Find where the given text appears and provide that cell's center as [x, y] coordinate. 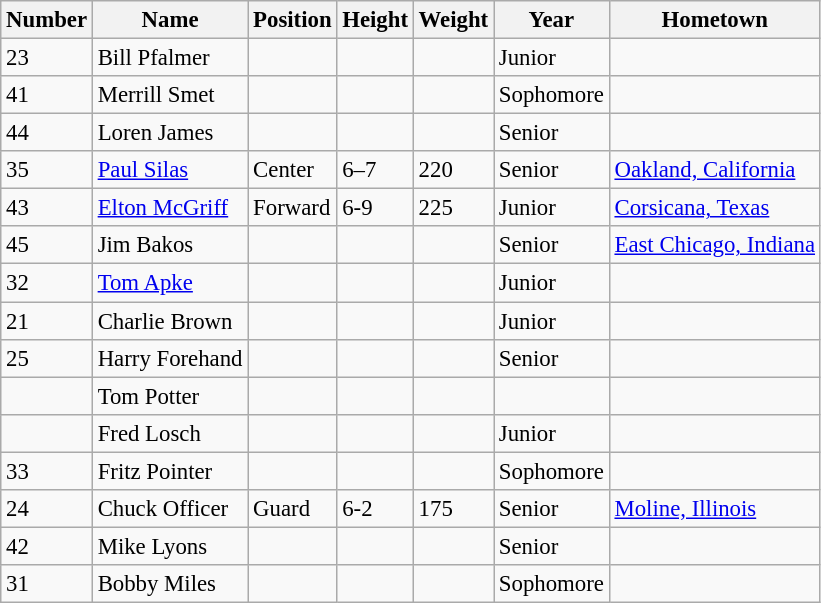
Bobby Miles [170, 584]
Chuck Officer [170, 509]
45 [47, 245]
24 [47, 509]
Loren James [170, 133]
Center [292, 170]
33 [47, 471]
Guard [292, 509]
35 [47, 170]
Number [47, 20]
6–7 [375, 170]
Mike Lyons [170, 546]
Fred Losch [170, 433]
Forward [292, 208]
220 [453, 170]
21 [47, 321]
East Chicago, Indiana [714, 245]
Fritz Pointer [170, 471]
Bill Pfalmer [170, 58]
Height [375, 20]
Moline, Illinois [714, 509]
Hometown [714, 20]
Tom Apke [170, 283]
Corsicana, Texas [714, 208]
Year [552, 20]
41 [47, 95]
Paul Silas [170, 170]
25 [47, 358]
Name [170, 20]
Oakland, California [714, 170]
43 [47, 208]
Jim Bakos [170, 245]
31 [47, 584]
32 [47, 283]
Merrill Smet [170, 95]
Tom Potter [170, 396]
Harry Forehand [170, 358]
Position [292, 20]
Weight [453, 20]
175 [453, 509]
42 [47, 546]
Elton McGriff [170, 208]
Charlie Brown [170, 321]
6-2 [375, 509]
23 [47, 58]
44 [47, 133]
225 [453, 208]
6-9 [375, 208]
